Search for the cell housing the specified text and yield its (X, Y) center coordinate. 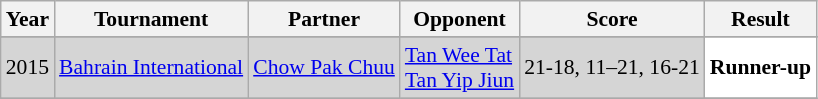
Year (28, 19)
Partner (324, 19)
Chow Pak Chuu (324, 68)
2015 (28, 68)
Tournament (151, 19)
Runner-up (760, 68)
Tan Wee Tat Tan Yip Jiun (460, 68)
Result (760, 19)
Bahrain International (151, 68)
Score (612, 19)
21-18, 11–21, 16-21 (612, 68)
Opponent (460, 19)
